For the text-containing cell, return its midpoint in (x, y) coordinate format. 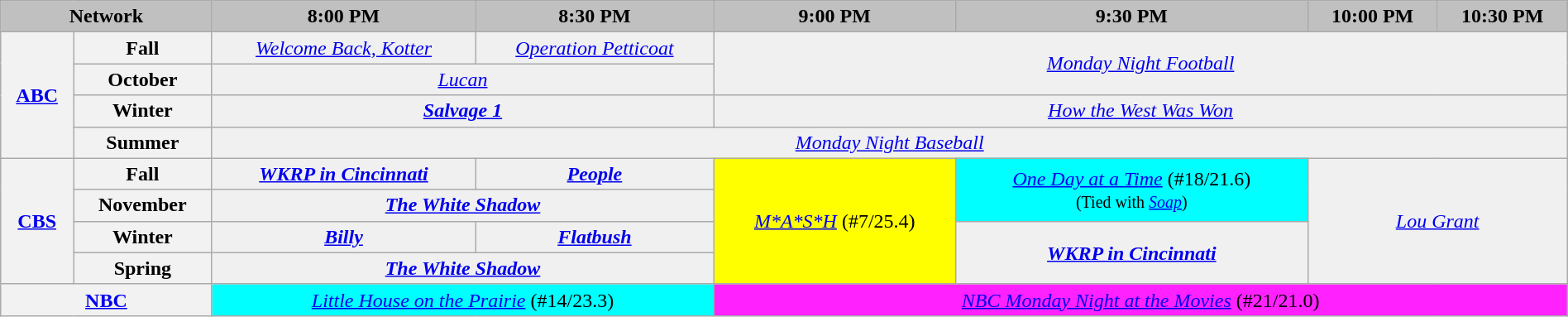
How the West Was Won (1140, 111)
Welcome Back, Kotter (344, 48)
NBC Monday Night at the Movies (#21/21.0) (1140, 300)
Network (106, 17)
Lou Grant (1437, 221)
NBC (106, 300)
Summer (142, 142)
M*A*S*H (#7/25.4) (835, 221)
8:30 PM (595, 17)
October (142, 79)
Billy (344, 237)
Monday Night Baseball (890, 142)
Lucan (463, 79)
Monday Night Football (1140, 64)
10:00 PM (1373, 17)
Flatbush (595, 237)
Spring (142, 268)
People (595, 174)
ABC (37, 95)
November (142, 205)
Salvage 1 (463, 111)
Little House on the Prairie (#14/23.3) (463, 300)
10:30 PM (1502, 17)
Operation Petticoat (595, 48)
8:00 PM (344, 17)
9:30 PM (1132, 17)
One Day at a Time (#18/21.6)(Tied with Soap) (1132, 190)
CBS (37, 221)
9:00 PM (835, 17)
